Capture the cell that displays the provided text and extract its (x, y) central coordinate. 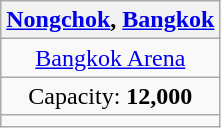
Nongchok, Bangkok (110, 20)
Capacity: 12,000 (110, 96)
Bangkok Arena (110, 58)
